Return the [x, y] coordinate for the center point of the cell that contains the specified text.  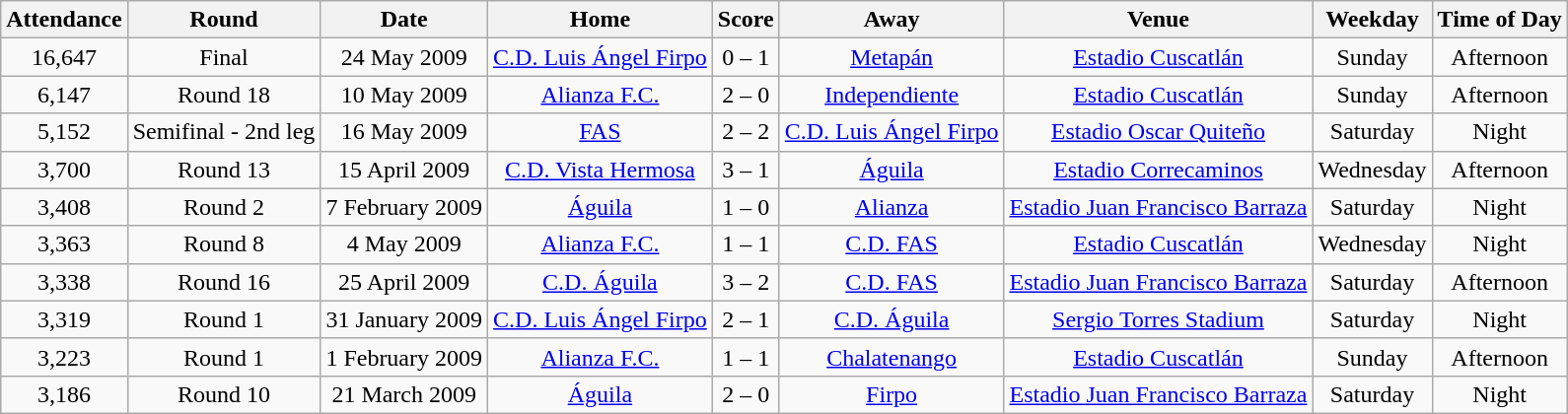
Home [601, 20]
Attendance [64, 20]
25 April 2009 [404, 282]
Round 10 [224, 394]
24 May 2009 [404, 57]
Independiente [891, 95]
Time of Day [1499, 20]
3,186 [64, 394]
Metapán [891, 57]
Chalatenango [891, 357]
6,147 [64, 95]
3 – 1 [746, 170]
5,152 [64, 132]
7 February 2009 [404, 207]
3 – 2 [746, 282]
3,700 [64, 170]
Firpo [891, 394]
3,408 [64, 207]
Estadio Correcaminos [1158, 170]
Round 18 [224, 95]
1 February 2009 [404, 357]
16 May 2009 [404, 132]
4 May 2009 [404, 244]
15 April 2009 [404, 170]
Away [891, 20]
Estadio Oscar Quiteño [1158, 132]
0 – 1 [746, 57]
Venue [1158, 20]
3,338 [64, 282]
Sergio Torres Stadium [1158, 319]
Round 13 [224, 170]
3,319 [64, 319]
3,363 [64, 244]
C.D. Vista Hermosa [601, 170]
3,223 [64, 357]
Alianza [891, 207]
31 January 2009 [404, 319]
Round 16 [224, 282]
Final [224, 57]
FAS [601, 132]
Semifinal - 2nd leg [224, 132]
Weekday [1373, 20]
16,647 [64, 57]
Score [746, 20]
10 May 2009 [404, 95]
Round 2 [224, 207]
21 March 2009 [404, 394]
2 – 1 [746, 319]
Date [404, 20]
2 – 2 [746, 132]
Round [224, 20]
1 – 0 [746, 207]
Round 8 [224, 244]
